From the cell containing the given text, extract its center point as [x, y] coordinate. 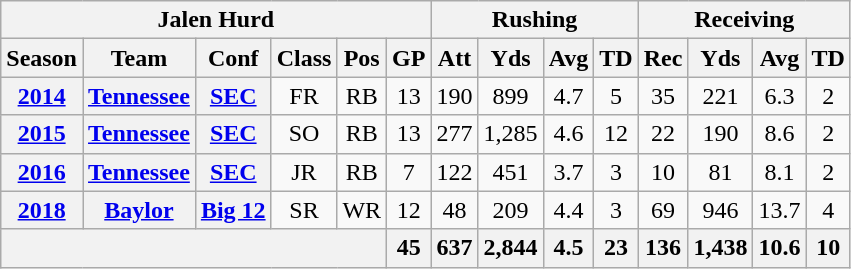
Big 12 [233, 210]
8.6 [780, 134]
2018 [42, 210]
4.5 [568, 248]
451 [510, 172]
4.4 [568, 210]
SR [304, 210]
946 [720, 210]
JR [304, 172]
277 [454, 134]
Team [138, 58]
Att [454, 58]
48 [454, 210]
4.6 [568, 134]
3.7 [568, 172]
GP [409, 58]
7 [409, 172]
Receiving [744, 20]
2014 [42, 96]
69 [663, 210]
22 [663, 134]
5 [616, 96]
4.7 [568, 96]
WR [362, 210]
81 [720, 172]
23 [616, 248]
35 [663, 96]
136 [663, 248]
209 [510, 210]
2016 [42, 172]
10.6 [780, 248]
FR [304, 96]
SO [304, 134]
Season [42, 58]
899 [510, 96]
637 [454, 248]
Class [304, 58]
Jalen Hurd [216, 20]
Conf [233, 58]
4 [828, 210]
13.7 [780, 210]
1,438 [720, 248]
8.1 [780, 172]
1,285 [510, 134]
221 [720, 96]
2,844 [510, 248]
Baylor [138, 210]
122 [454, 172]
Rushing [534, 20]
Pos [362, 58]
2015 [42, 134]
6.3 [780, 96]
Rec [663, 58]
45 [409, 248]
